Search for the cell housing the specified text and yield its [X, Y] center coordinate. 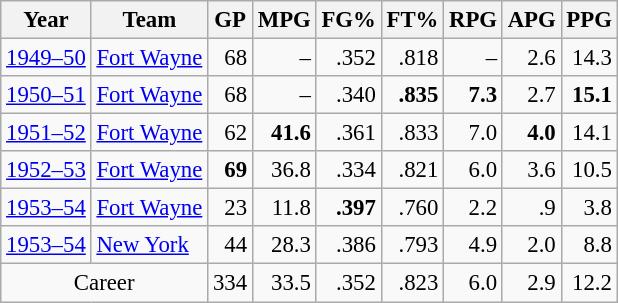
12.2 [589, 283]
23 [230, 208]
.9 [532, 208]
2.2 [474, 208]
1951–52 [46, 133]
.793 [412, 245]
4.9 [474, 245]
10.5 [589, 170]
.397 [348, 208]
1952–53 [46, 170]
4.0 [532, 133]
FT% [412, 20]
.818 [412, 58]
62 [230, 133]
33.5 [284, 283]
14.3 [589, 58]
3.6 [532, 170]
3.8 [589, 208]
.823 [412, 283]
Team [150, 20]
.835 [412, 95]
FG% [348, 20]
.334 [348, 170]
RPG [474, 20]
2.7 [532, 95]
.760 [412, 208]
.821 [412, 170]
.340 [348, 95]
MPG [284, 20]
2.0 [532, 245]
36.8 [284, 170]
PPG [589, 20]
.833 [412, 133]
7.3 [474, 95]
Year [46, 20]
28.3 [284, 245]
.386 [348, 245]
11.8 [284, 208]
2.6 [532, 58]
69 [230, 170]
8.8 [589, 245]
2.9 [532, 283]
1949–50 [46, 58]
7.0 [474, 133]
41.6 [284, 133]
14.1 [589, 133]
44 [230, 245]
GP [230, 20]
Career [104, 283]
.361 [348, 133]
334 [230, 283]
APG [532, 20]
New York [150, 245]
15.1 [589, 95]
1950–51 [46, 95]
